Detect which cell encompasses the target text, then output its [x, y] center coordinate. 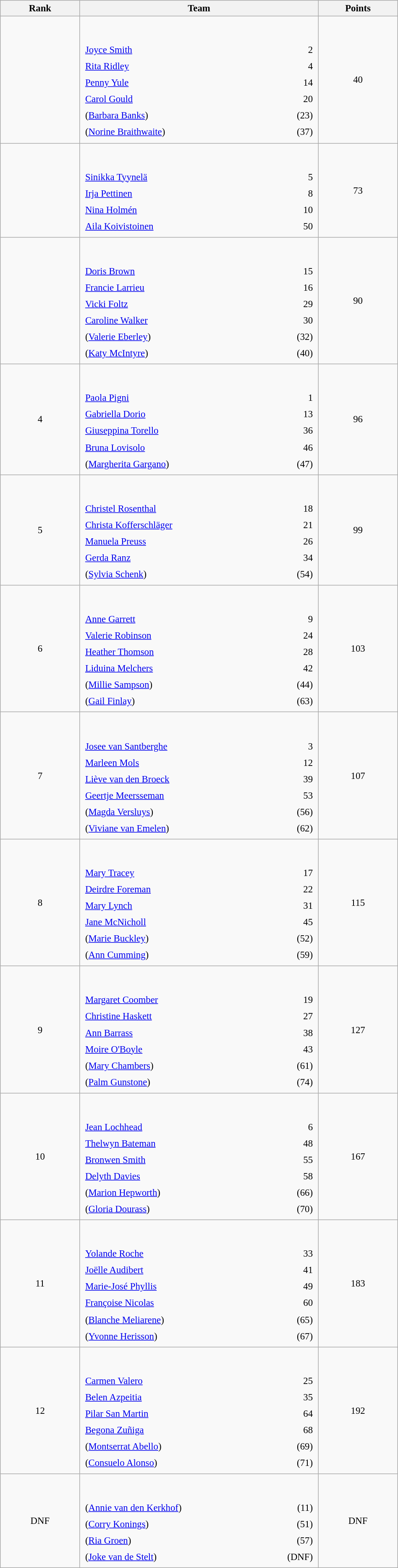
Mary Lynch [173, 906]
(40) [289, 353]
(Annie van den Kerkhof) [172, 1507]
(59) [289, 955]
(Marie Buckley) [173, 939]
Jane McNicholl [173, 922]
14 [293, 83]
Irja Pettinen [180, 193]
Liève van den Broeck [177, 779]
(Yvonne Herisson) [176, 1336]
Liduina Melchers [174, 668]
Thelwyn Bateman [175, 1143]
(Magda Versluys) [177, 812]
29 [289, 304]
7 [40, 776]
(65) [293, 1319]
50 [297, 226]
(Montserrat Abello) [175, 1447]
Marie-José Phyllis [176, 1286]
(Blanche Meliarene) [176, 1319]
40 [358, 80]
127 [358, 1029]
Margaret Coomber 19 Christine Haskett 27 Ann Barrass 38 Moire O'Boyle 43 (Mary Chambers) (61) (Palm Gunstone) (74) [199, 1029]
Jean Lochhead [175, 1127]
Anne Garrett 9 Valerie Robinson 24 Heather Thomson 28 Liduina Melchers 42 (Millie Sampson) (44) (Gail Finlay) (63) [199, 649]
(56) [294, 812]
Sinikka Tyynelä 5 Irja Pettinen 8 Nina Holmén 10 Aila Koivistoinen 50 [199, 190]
Bronwen Smith [175, 1160]
(DNF) [289, 1557]
(Corry Konings) [172, 1524]
Aila Koivistoinen [180, 226]
(71) [292, 1463]
Yolande Roche [176, 1254]
24 [290, 635]
38 [291, 1033]
2 [293, 50]
Team [199, 8]
Anne Garrett [174, 619]
Christa Kofferschläger [178, 525]
41 [293, 1270]
55 [292, 1160]
34 [294, 558]
Josee van Santberghe 3 Marleen Mols 12 Liève van den Broeck 39 Geertje Meersseman 53 (Magda Versluys) (56) (Viviane van Emelen) (62) [199, 776]
68 [292, 1430]
192 [358, 1410]
Moire O'Boyle [175, 1049]
Belen Azpeitia [175, 1397]
17 [289, 873]
(Ann Cumming) [173, 955]
103 [358, 649]
Points [358, 8]
Heather Thomson [174, 652]
48 [292, 1143]
39 [294, 779]
19 [291, 1000]
(66) [292, 1192]
(54) [294, 574]
26 [294, 541]
53 [294, 795]
(57) [289, 1541]
Francie Larrieu [173, 287]
16 [289, 287]
Christel Rosenthal 18 Christa Kofferschläger 21 Manuela Preuss 26 Gerda Ranz 34 (Sylvia Schenk) (54) [199, 530]
(Gail Finlay) [174, 701]
Christel Rosenthal [178, 508]
20 [293, 99]
45 [289, 922]
49 [293, 1286]
(11) [289, 1507]
Geertje Meersseman [177, 795]
Mary Tracey 17 Deirdre Foreman 22 Mary Lynch 31 Jane McNicholl 45 (Marie Buckley) (52) (Ann Cumming) (59) [199, 902]
(Norine Braithwaite) [176, 132]
Joyce Smith [176, 50]
18 [294, 508]
Rank [40, 8]
(Marion Hepworth) [175, 1192]
Doris Brown 15 Francie Larrieu 16 Vicki Foltz 29 Caroline Walker 30 (Valerie Eberley) (32) (Katy McIntyre) (40) [199, 301]
Vicki Foltz [173, 304]
Rita Ridley [176, 66]
30 [289, 320]
(Margherita Gargano) [177, 463]
15 [289, 271]
(62) [294, 828]
(Annie van den Kerkhof) (11) (Corry Konings) (51) (Ria Groen) (57) (Joke van de Stelt) (DNF) [199, 1521]
42 [290, 668]
(32) [289, 337]
33 [293, 1254]
60 [293, 1303]
13 [294, 414]
Manuela Preuss [178, 541]
Ann Barrass [175, 1033]
Delyth Davies [175, 1176]
(67) [293, 1336]
(44) [290, 685]
58 [292, 1176]
43 [291, 1049]
Paola Pigni 1 Gabriella Dorio 13 Giuseppina Torello 36 Bruna Lovisolo 46 (Margherita Gargano) (47) [199, 419]
Doris Brown [173, 271]
(37) [293, 132]
(23) [293, 116]
Caroline Walker [173, 320]
(Gloria Dourass) [175, 1209]
Begona Zuñiga [175, 1430]
(69) [292, 1447]
(Consuelo Alonso) [175, 1463]
Françoise Nicolas [176, 1303]
Yolande Roche 33 Joëlle Audibert 41 Marie-José Phyllis 49 Françoise Nicolas 60 (Blanche Meliarene) (65) (Yvonne Herisson) (67) [199, 1284]
(Viviane van Emelen) [177, 828]
183 [358, 1284]
Josee van Santberghe [177, 746]
Pilar San Martin [175, 1413]
Giuseppina Torello [177, 431]
36 [294, 431]
Gerda Ranz [178, 558]
1 [294, 398]
22 [289, 889]
28 [290, 652]
21 [294, 525]
(51) [289, 1524]
115 [358, 902]
Carmen Valero [175, 1381]
64 [292, 1413]
Carmen Valero 25 Belen Azpeitia 35 Pilar San Martin 64 Begona Zuñiga 68 (Montserrat Abello) (69) (Consuelo Alonso) (71) [199, 1410]
Paola Pigni [177, 398]
Valerie Robinson [174, 635]
73 [358, 190]
Jean Lochhead 6 Thelwyn Bateman 48 Bronwen Smith 55 Delyth Davies 58 (Marion Hepworth) (66) (Gloria Dourass) (70) [199, 1157]
(Valerie Eberley) [173, 337]
Gabriella Dorio [177, 414]
Margaret Coomber [175, 1000]
(Joke van de Stelt) [172, 1557]
Mary Tracey [173, 873]
(52) [289, 939]
3 [294, 746]
(Ria Groen) [172, 1541]
25 [292, 1381]
Joyce Smith 2 Rita Ridley 4 Penny Yule 14 Carol Gould 20 (Barbara Banks) (23) (Norine Braithwaite) (37) [199, 80]
107 [358, 776]
90 [358, 301]
Joëlle Audibert [176, 1270]
(70) [292, 1209]
(Palm Gunstone) [175, 1082]
(47) [294, 463]
11 [40, 1284]
27 [291, 1016]
Nina Holmén [180, 210]
Deirdre Foreman [173, 889]
31 [289, 906]
96 [358, 419]
(Mary Chambers) [175, 1066]
(Sylvia Schenk) [178, 574]
(74) [291, 1082]
(Millie Sampson) [174, 685]
Carol Gould [176, 99]
Penny Yule [176, 83]
Bruna Lovisolo [177, 447]
(61) [291, 1066]
(Barbara Banks) [176, 116]
35 [292, 1397]
Sinikka Tyynelä [180, 177]
Christine Haskett [175, 1016]
(63) [290, 701]
167 [358, 1157]
46 [294, 447]
Marleen Mols [177, 762]
(Katy McIntyre) [173, 353]
99 [358, 530]
